Identify which cell holds the provided text, then report its (x, y) central coordinate. 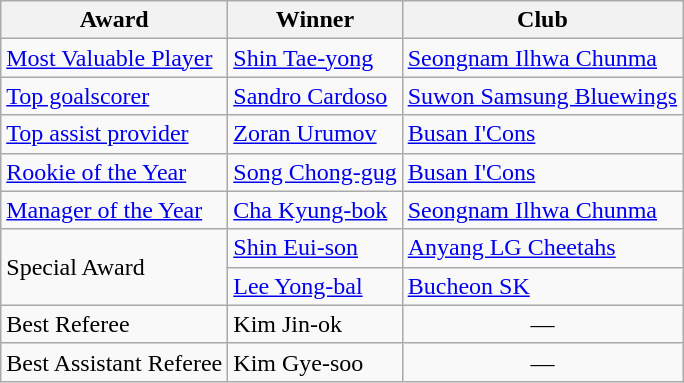
Best Referee (114, 324)
Song Chong-gug (315, 172)
Rookie of the Year (114, 172)
Bucheon SK (542, 286)
Zoran Urumov (315, 134)
Shin Eui-son (315, 248)
Most Valuable Player (114, 58)
Best Assistant Referee (114, 362)
Kim Jin-ok (315, 324)
Award (114, 20)
Anyang LG Cheetahs (542, 248)
Top goalscorer (114, 96)
Cha Kyung-bok (315, 210)
Top assist provider (114, 134)
Manager of the Year (114, 210)
Special Award (114, 267)
Winner (315, 20)
Lee Yong-bal (315, 286)
Club (542, 20)
Sandro Cardoso (315, 96)
Shin Tae-yong (315, 58)
Kim Gye-soo (315, 362)
Suwon Samsung Bluewings (542, 96)
